Pinpoint the cell where the given text exists, returning its [x, y] midpoint coordinate. 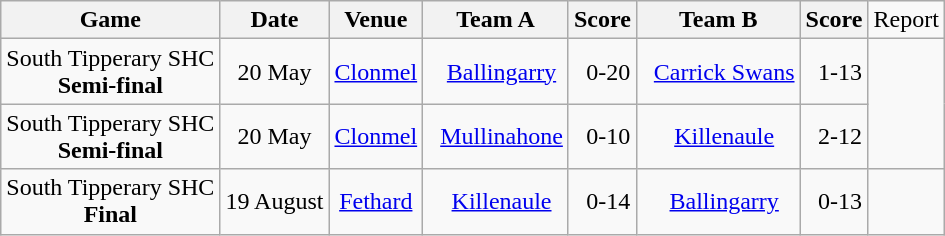
South Tipperary SHCFinal [110, 202]
19 August [274, 202]
Team A [496, 20]
0-20 [602, 72]
Report [906, 20]
Carrick Swans [718, 72]
Mullinahone [496, 136]
Venue [376, 20]
Team B [718, 20]
0-10 [602, 136]
0-13 [834, 202]
1-13 [834, 72]
Date [274, 20]
Game [110, 20]
2-12 [834, 136]
Fethard [376, 202]
0-14 [602, 202]
